Detect which cell encompasses the target text, then output its [X, Y] center coordinate. 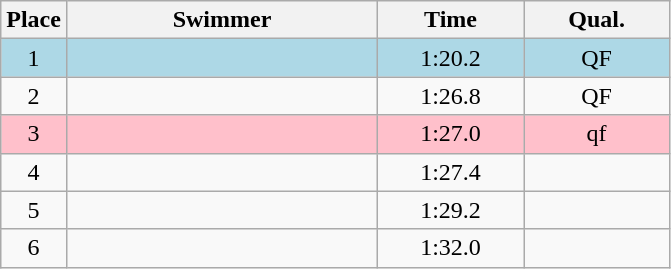
5 [34, 210]
1 [34, 58]
1:32.0 [451, 248]
1:27.4 [451, 172]
3 [34, 134]
1:26.8 [451, 96]
Swimmer [222, 20]
1:29.2 [451, 210]
6 [34, 248]
Time [451, 20]
1:27.0 [451, 134]
2 [34, 96]
4 [34, 172]
Qual. [597, 20]
qf [597, 134]
1:20.2 [451, 58]
Place [34, 20]
